Provide the [X, Y] coordinate of the cell's center where the given text is located.  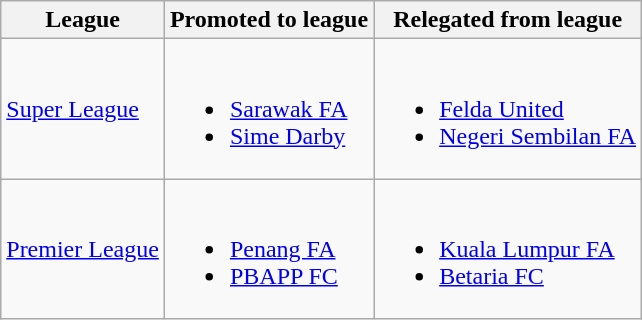
Penang FAPBAPP FC [268, 249]
Felda UnitedNegeri Sembilan FA [508, 109]
Sarawak FASime Darby [268, 109]
Kuala Lumpur FABetaria FC [508, 249]
Relegated from league [508, 20]
Premier League [83, 249]
Super League [83, 109]
Promoted to league [268, 20]
League [83, 20]
